Return (X, Y) of the center of cell containing provided text 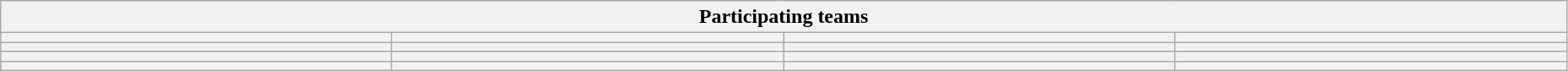
Participating teams (784, 17)
